Search for the cell housing the specified text and yield its [X, Y] center coordinate. 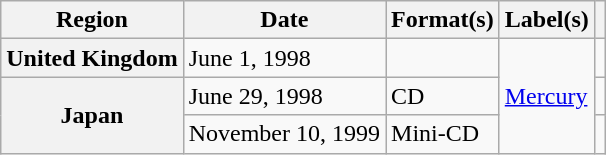
Mini-CD [443, 134]
June 29, 1998 [284, 96]
Region [92, 20]
Mercury [546, 96]
CD [443, 96]
Label(s) [546, 20]
Date [284, 20]
June 1, 1998 [284, 58]
United Kingdom [92, 58]
November 10, 1999 [284, 134]
Japan [92, 115]
Format(s) [443, 20]
